From the cell containing the given text, extract its center point as [x, y] coordinate. 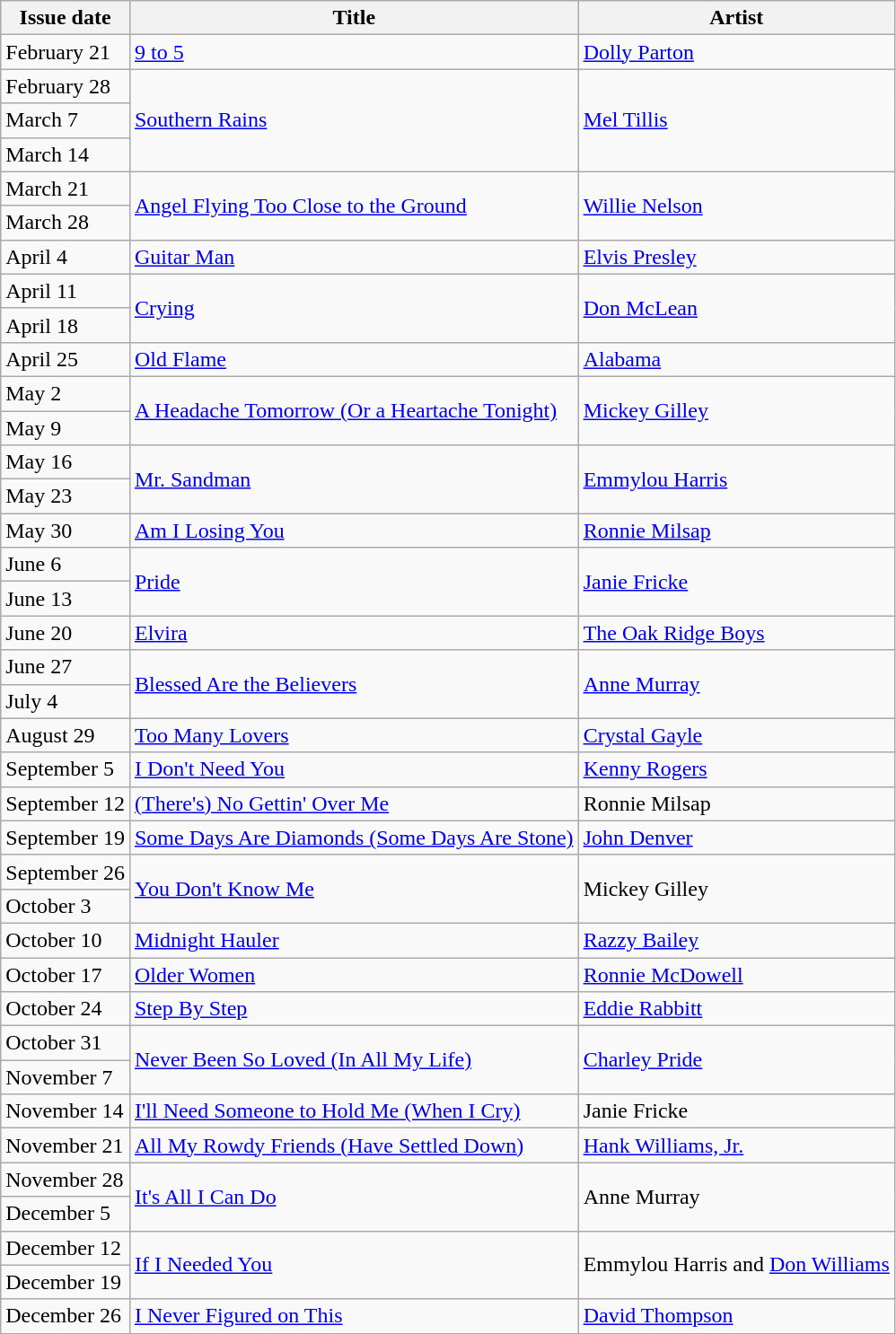
May 2 [66, 393]
October 31 [66, 1043]
Dolly Parton [736, 52]
Am I Losing You [354, 531]
April 25 [66, 359]
May 30 [66, 531]
August 29 [66, 735]
David Thompson [736, 1316]
October 17 [66, 974]
May 23 [66, 496]
You Don't Know Me [354, 889]
Mel Tillis [736, 120]
May 16 [66, 462]
October 3 [66, 906]
Don McLean [736, 308]
June 27 [66, 667]
September 5 [66, 769]
Alabama [736, 359]
Step By Step [354, 1009]
November 28 [66, 1180]
June 20 [66, 633]
Elvira [354, 633]
March 28 [66, 223]
April 4 [66, 257]
September 12 [66, 803]
Emmylou Harris [736, 479]
October 24 [66, 1009]
Emmylou Harris and Don Williams [736, 1265]
October 10 [66, 940]
Eddie Rabbitt [736, 1009]
November 21 [66, 1145]
I Don't Need You [354, 769]
November 7 [66, 1077]
Ronnie McDowell [736, 974]
February 21 [66, 52]
June 13 [66, 599]
Elvis Presley [736, 257]
December 12 [66, 1248]
Kenny Rogers [736, 769]
If I Needed You [354, 1265]
July 4 [66, 701]
December 5 [66, 1214]
February 28 [66, 86]
Title [354, 18]
Angel Flying Too Close to the Ground [354, 206]
A Headache Tomorrow (Or a Heartache Tonight) [354, 410]
Charley Pride [736, 1060]
Crying [354, 308]
June 6 [66, 565]
Hank Williams, Jr. [736, 1145]
All My Rowdy Friends (Have Settled Down) [354, 1145]
Guitar Man [354, 257]
Blessed Are the Believers [354, 684]
September 19 [66, 838]
December 19 [66, 1282]
(There's) No Gettin' Over Me [354, 803]
Crystal Gayle [736, 735]
John Denver [736, 838]
November 14 [66, 1111]
March 21 [66, 189]
Some Days Are Diamonds (Some Days Are Stone) [354, 838]
September 26 [66, 872]
April 11 [66, 291]
March 14 [66, 154]
Southern Rains [354, 120]
The Oak Ridge Boys [736, 633]
Artist [736, 18]
I Never Figured on This [354, 1316]
Old Flame [354, 359]
December 26 [66, 1316]
May 9 [66, 428]
Never Been So Loved (In All My Life) [354, 1060]
Older Women [354, 974]
Pride [354, 582]
Too Many Lovers [354, 735]
April 18 [66, 325]
March 7 [66, 120]
9 to 5 [354, 52]
Willie Nelson [736, 206]
Midnight Hauler [354, 940]
I'll Need Someone to Hold Me (When I Cry) [354, 1111]
It's All I Can Do [354, 1197]
Razzy Bailey [736, 940]
Mr. Sandman [354, 479]
Issue date [66, 18]
